For the text-containing cell, return its midpoint in [x, y] coordinate format. 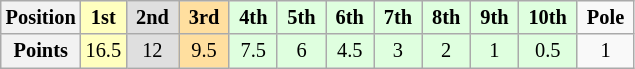
7.5 [253, 51]
7th [398, 17]
3rd [204, 17]
9th [494, 17]
2 [446, 51]
0.5 [547, 51]
8th [446, 17]
Pole [606, 17]
10th [547, 17]
Position [41, 17]
Points [41, 51]
6th [350, 17]
6 [301, 51]
1st [104, 17]
4.5 [350, 51]
5th [301, 17]
12 [152, 51]
2nd [152, 17]
4th [253, 17]
3 [398, 51]
9.5 [204, 51]
16.5 [104, 51]
